Pinpoint the cell where the given text exists, returning its (X, Y) midpoint coordinate. 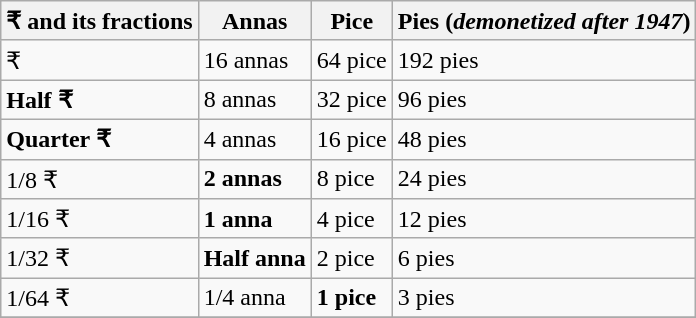
₹ (100, 60)
Quarter ₹ (100, 139)
Annas (254, 21)
1/4 anna (254, 298)
1/32 ₹ (100, 258)
192 pies (544, 60)
1/8 ₹ (100, 179)
Pice (352, 21)
2 annas (254, 179)
16 pice (352, 139)
Half ₹ (100, 100)
16 annas (254, 60)
48 pies (544, 139)
64 pice (352, 60)
1 anna (254, 219)
Half anna (254, 258)
96 pies (544, 100)
Pies (demonetized after 1947) (544, 21)
2 pice (352, 258)
4 pice (352, 219)
12 pies (544, 219)
24 pies (544, 179)
8 annas (254, 100)
32 pice (352, 100)
3 pies (544, 298)
1/64 ₹ (100, 298)
8 pice (352, 179)
1/16 ₹ (100, 219)
6 pies (544, 258)
1 pice (352, 298)
₹ and its fractions (100, 21)
4 annas (254, 139)
